Capture the cell that displays the provided text and extract its (X, Y) central coordinate. 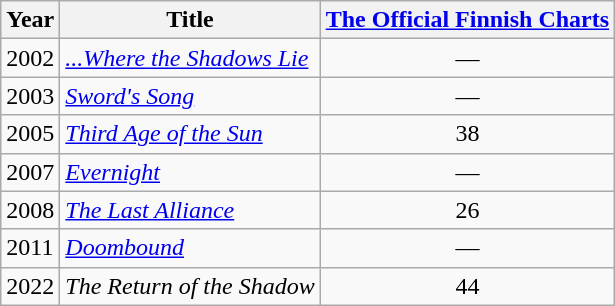
44 (467, 286)
2005 (30, 134)
The Return of the Shadow (190, 286)
Doombound (190, 248)
...Where the Shadows Lie (190, 58)
Sword's Song (190, 96)
2003 (30, 96)
Evernight (190, 172)
Third Age of the Sun (190, 134)
38 (467, 134)
2011 (30, 248)
2002 (30, 58)
Year (30, 20)
The Official Finnish Charts (467, 20)
The Last Alliance (190, 210)
2008 (30, 210)
2022 (30, 286)
Title (190, 20)
26 (467, 210)
2007 (30, 172)
